Output the (X, Y) coordinate of the center of the cell containing the given text.  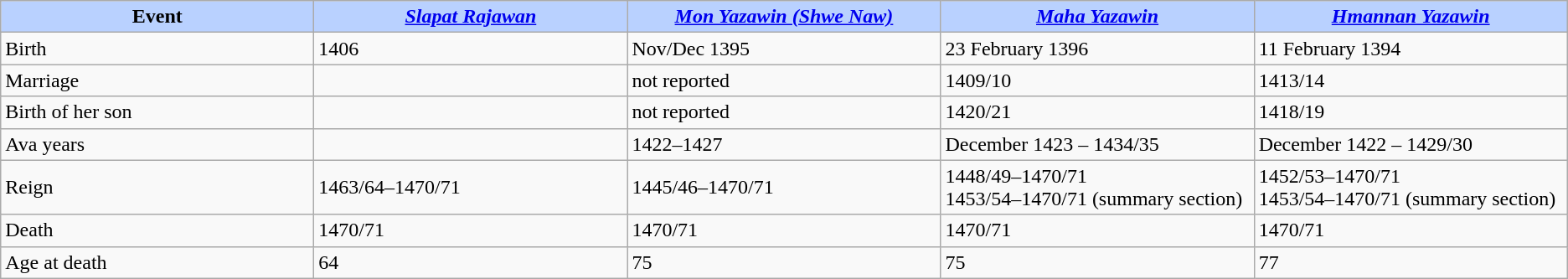
1445/46–1470/71 (784, 188)
1452/53–1470/71 1453/54–1470/71 (summary section) (1411, 188)
1413/14 (1411, 80)
Reign (157, 188)
1420/21 (1097, 112)
Ava years (157, 144)
Mon Yazawin (Shwe Naw) (784, 17)
December 1423 – 1434/35 (1097, 144)
Marriage (157, 80)
Birth (157, 49)
1422–1427 (784, 144)
1406 (471, 49)
1418/19 (1411, 112)
23 February 1396 (1097, 49)
Death (157, 230)
Event (157, 17)
Slapat Rajawan (471, 17)
Birth of her son (157, 112)
Hmannan Yazawin (1411, 17)
Nov/Dec 1395 (784, 49)
Age at death (157, 262)
Maha Yazawin (1097, 17)
1448/49–1470/71 1453/54–1470/71 (summary section) (1097, 188)
1409/10 (1097, 80)
1463/64–1470/71 (471, 188)
77 (1411, 262)
December 1422 – 1429/30 (1411, 144)
64 (471, 262)
11 February 1394 (1411, 49)
